For the text-containing cell, return its midpoint in [x, y] coordinate format. 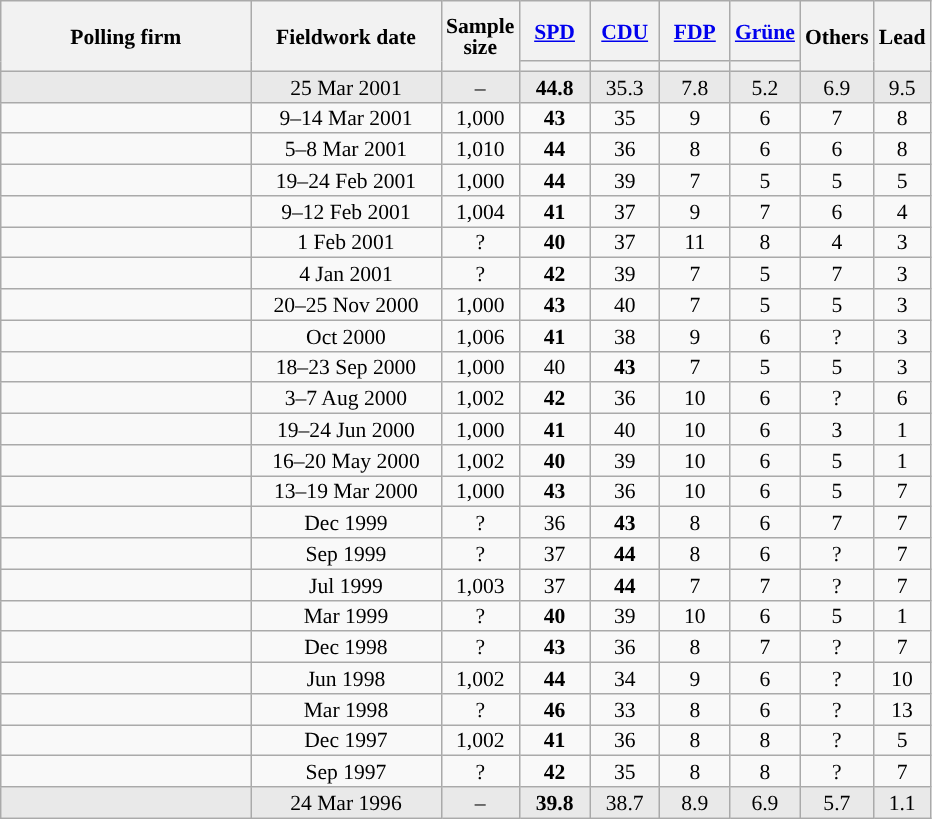
44.8 [554, 86]
Samplesize [480, 36]
Dec 1999 [346, 522]
Sep 1997 [346, 772]
5.7 [837, 802]
Fieldwork date [346, 36]
9–14 Mar 2001 [346, 118]
1.1 [902, 802]
1,004 [480, 212]
5–8 Mar 2001 [346, 150]
13–19 Mar 2000 [346, 492]
18–23 Sep 2000 [346, 366]
Dec 1997 [346, 740]
33 [625, 710]
Dec 1998 [346, 648]
CDU [625, 31]
SPD [554, 31]
FDP [695, 31]
Lead [902, 36]
13 [902, 710]
19–24 Feb 2001 [346, 180]
Jul 1999 [346, 584]
8.9 [695, 802]
9–12 Feb 2001 [346, 212]
16–20 May 2000 [346, 460]
39.8 [554, 802]
Mar 1999 [346, 616]
1 Feb 2001 [346, 242]
7.8 [695, 86]
5.2 [765, 86]
Sep 1999 [346, 554]
Oct 2000 [346, 336]
19–24 Jun 2000 [346, 430]
38 [625, 336]
Others [837, 36]
Jun 1998 [346, 678]
24 Mar 1996 [346, 802]
38.7 [625, 802]
Grüne [765, 31]
35.3 [625, 86]
9.5 [902, 86]
Polling firm [126, 36]
20–25 Nov 2000 [346, 304]
34 [625, 678]
1,010 [480, 150]
25 Mar 2001 [346, 86]
3–7 Aug 2000 [346, 398]
11 [695, 242]
46 [554, 710]
1,003 [480, 584]
4 Jan 2001 [346, 274]
Mar 1998 [346, 710]
1,006 [480, 336]
